Extract the [X, Y] coordinate from the center of the cell holding the provided text.  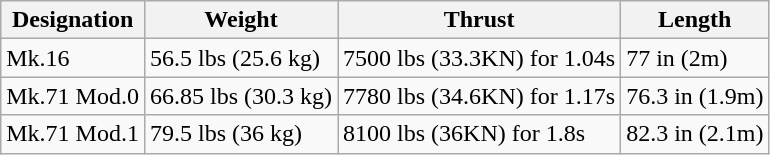
76.3 in (1.9m) [695, 96]
66.85 lbs (30.3 kg) [240, 96]
56.5 lbs (25.6 kg) [240, 58]
Designation [73, 20]
82.3 in (2.1m) [695, 134]
77 in (2m) [695, 58]
Weight [240, 20]
Length [695, 20]
Mk.71 Mod.0 [73, 96]
Mk.71 Mod.1 [73, 134]
7780 lbs (34.6KN) for 1.17s [480, 96]
7500 lbs (33.3KN) for 1.04s [480, 58]
Thrust [480, 20]
Mk.16 [73, 58]
8100 lbs (36KN) for 1.8s [480, 134]
79.5 lbs (36 kg) [240, 134]
